Capture the cell that displays the provided text and extract its (x, y) central coordinate. 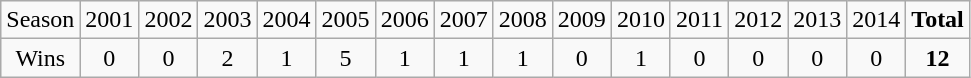
2007 (464, 20)
2004 (286, 20)
2008 (522, 20)
2009 (582, 20)
2011 (699, 20)
Wins (40, 58)
2005 (346, 20)
2001 (110, 20)
Total (938, 20)
12 (938, 58)
2 (228, 58)
2006 (404, 20)
5 (346, 58)
2010 (640, 20)
Season (40, 20)
2012 (758, 20)
2013 (818, 20)
2014 (876, 20)
2002 (168, 20)
2003 (228, 20)
